From the cell containing the given text, extract its center point as [x, y] coordinate. 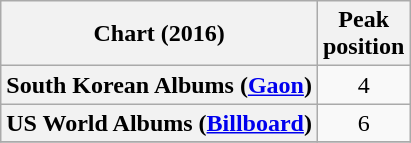
Peakposition [363, 34]
South Korean Albums (Gaon) [160, 85]
US World Albums (Billboard) [160, 123]
4 [363, 85]
6 [363, 123]
Chart (2016) [160, 34]
